From the cell containing the given text, extract its center point as (x, y) coordinate. 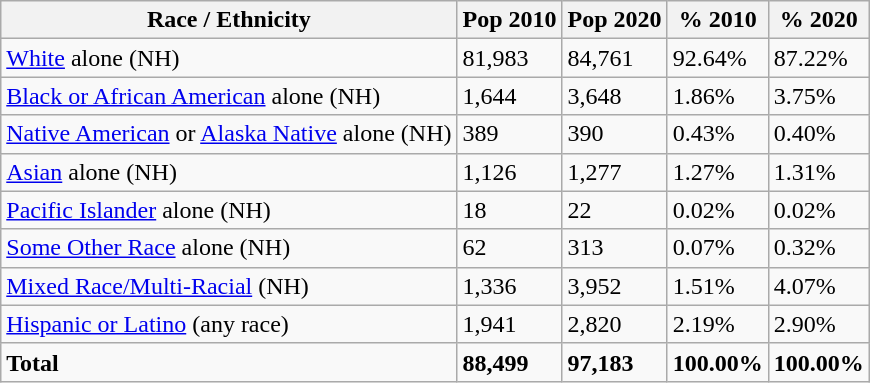
1,126 (510, 172)
62 (510, 248)
18 (510, 210)
3,648 (614, 96)
92.64% (718, 58)
Pop 2020 (614, 20)
White alone (NH) (229, 58)
2.19% (718, 324)
3,952 (614, 286)
84,761 (614, 58)
88,499 (510, 362)
3.75% (818, 96)
4.07% (818, 286)
1.51% (718, 286)
Black or African American alone (NH) (229, 96)
22 (614, 210)
87.22% (818, 58)
0.32% (818, 248)
Total (229, 362)
1,644 (510, 96)
2,820 (614, 324)
390 (614, 134)
389 (510, 134)
81,983 (510, 58)
0.07% (718, 248)
0.40% (818, 134)
% 2010 (718, 20)
1,336 (510, 286)
Some Other Race alone (NH) (229, 248)
1.86% (718, 96)
Pop 2010 (510, 20)
1,277 (614, 172)
1,941 (510, 324)
2.90% (818, 324)
1.27% (718, 172)
Asian alone (NH) (229, 172)
Race / Ethnicity (229, 20)
% 2020 (818, 20)
1.31% (818, 172)
Mixed Race/Multi-Racial (NH) (229, 286)
97,183 (614, 362)
Hispanic or Latino (any race) (229, 324)
313 (614, 248)
0.43% (718, 134)
Native American or Alaska Native alone (NH) (229, 134)
Pacific Islander alone (NH) (229, 210)
